Locate the cell with the specified text and output its (X, Y) center coordinate. 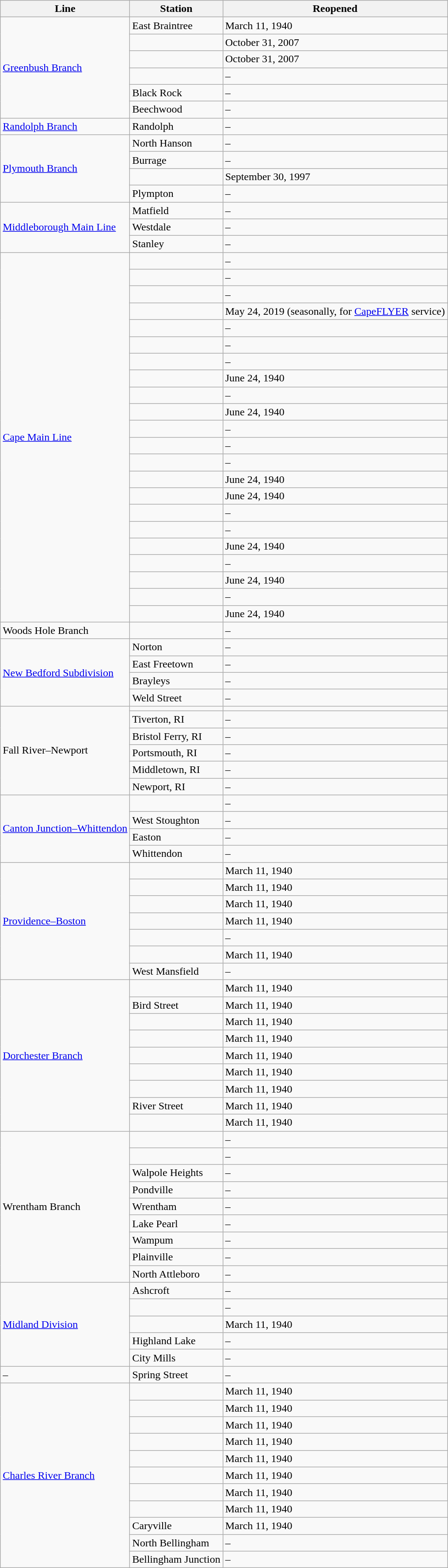
East Braintree (176, 26)
Line (65, 9)
Woods Hole Branch (65, 630)
Bird Street (176, 1005)
West Stoughton (176, 820)
May 24, 2019 (seasonally, for CapeFLYER service) (335, 311)
Bellingham Junction (176, 1560)
City Mills (176, 1358)
Cape Main Line (65, 437)
Walpole Heights (176, 1173)
September 30, 1997 (335, 177)
Station (176, 9)
Whittendon (176, 854)
Dorchester Branch (65, 1055)
Charles River Branch (65, 1475)
Wampum (176, 1240)
Brayleys (176, 681)
Black Rock (176, 93)
Providence–Boston (65, 921)
Tiverton, RI (176, 719)
Weld Street (176, 697)
Plainville (176, 1257)
Stanley (176, 244)
Bristol Ferry, RI (176, 736)
Spring Street (176, 1375)
North Attleboro (176, 1274)
Wrentham Branch (65, 1207)
Beechwood (176, 109)
Randolph (176, 126)
Easton (176, 837)
Greenbush Branch (65, 68)
Lake Pearl (176, 1223)
West Mansfield (176, 971)
North Bellingham (176, 1543)
Randolph Branch (65, 126)
Reopened (335, 9)
Caryville (176, 1526)
Burrage (176, 160)
Middleborough Main Line (65, 227)
Westdale (176, 227)
Ashcroft (176, 1291)
River Street (176, 1106)
Pondville (176, 1190)
New Bedford Subdivision (65, 672)
Matfield (176, 211)
Middletown, RI (176, 770)
Plymouth Branch (65, 168)
Newport, RI (176, 787)
Plympton (176, 193)
Midland Division (65, 1324)
Portsmouth, RI (176, 753)
North Hanson (176, 143)
East Freetown (176, 664)
Canton Junction–Whittendon (65, 829)
Wrentham (176, 1206)
Norton (176, 647)
Highland Lake (176, 1341)
Fall River–Newport (65, 750)
